Return (X, Y) of the center of cell containing provided text 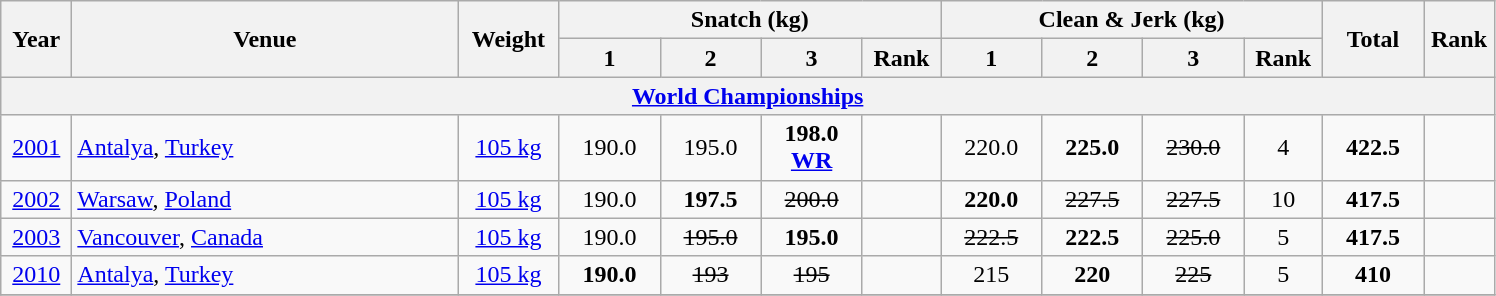
215 (992, 275)
225 (1194, 275)
2001 (36, 148)
4 (1284, 148)
193 (710, 275)
2003 (36, 237)
410 (1372, 275)
Venue (265, 39)
Total (1372, 39)
Clean & Jerk (kg) (1132, 20)
422.5 (1372, 148)
2010 (36, 275)
195 (812, 275)
200.0 (812, 199)
220 (1092, 275)
198.0 WR (812, 148)
10 (1284, 199)
2002 (36, 199)
230.0 (1194, 148)
Weight (508, 39)
197.5 (710, 199)
Year (36, 39)
World Championships (748, 96)
Warsaw, Poland (265, 199)
Vancouver, Canada (265, 237)
Snatch (kg) (750, 20)
